Provide the [x, y] coordinate of the cell's center where the given text is located.  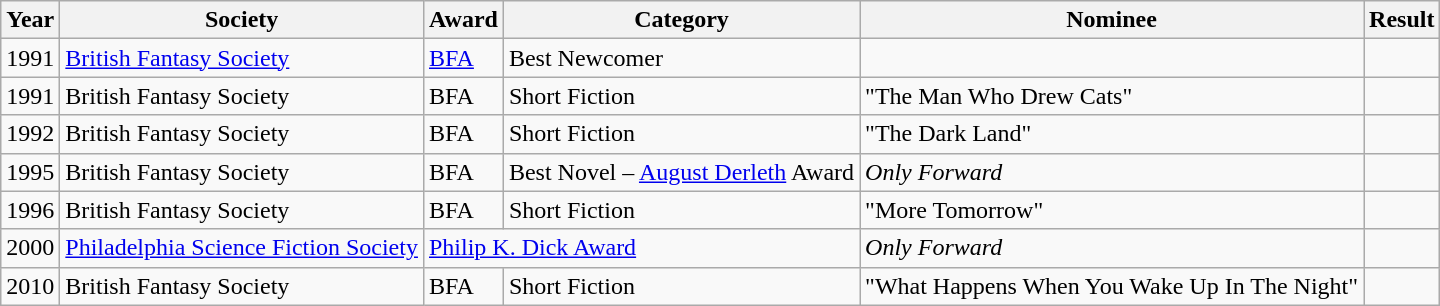
"What Happens When You Wake Up In The Night" [1112, 286]
Best Novel – August Derleth Award [681, 172]
Award [463, 20]
"More Tomorrow" [1112, 210]
Category [681, 20]
"The Man Who Drew Cats" [1112, 96]
Society [242, 20]
2000 [30, 248]
2010 [30, 286]
1996 [30, 210]
1995 [30, 172]
Philadelphia Science Fiction Society [242, 248]
Philip K. Dick Award [641, 248]
Best Newcomer [681, 58]
Year [30, 20]
1992 [30, 134]
Result [1402, 20]
Nominee [1112, 20]
"The Dark Land" [1112, 134]
